Scan for the cell matching the given text and deliver its (x, y) coordinate at center. 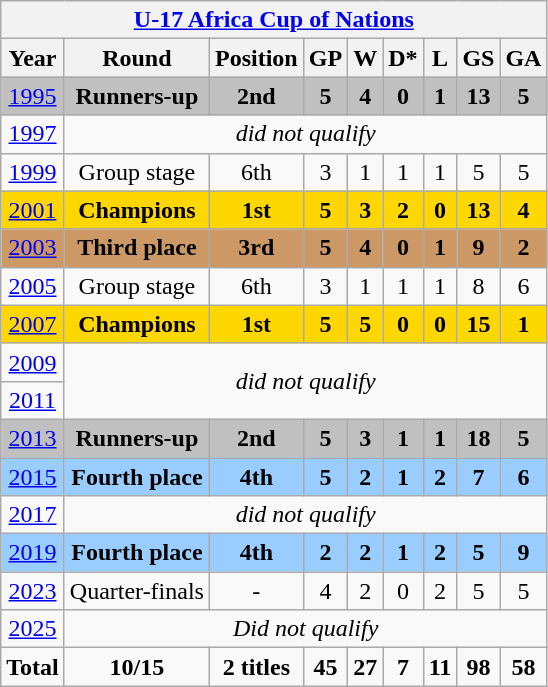
Round (136, 58)
1997 (33, 134)
98 (478, 667)
2007 (33, 324)
27 (366, 667)
1995 (33, 96)
45 (325, 667)
GA (524, 58)
W (366, 58)
GS (478, 58)
L (440, 58)
1999 (33, 172)
Quarter-finals (136, 591)
18 (478, 438)
3rd (256, 248)
Position (256, 58)
2009 (33, 362)
2017 (33, 515)
2019 (33, 553)
2011 (33, 400)
2025 (33, 629)
2005 (33, 286)
- (256, 591)
8 (478, 286)
Total (33, 667)
10/15 (136, 667)
58 (524, 667)
2003 (33, 248)
2013 (33, 438)
2001 (33, 210)
GP (325, 58)
2023 (33, 591)
15 (478, 324)
Did not qualify (306, 629)
D* (403, 58)
2 titles (256, 667)
U-17 Africa Cup of Nations (274, 20)
Third place (136, 248)
2015 (33, 477)
11 (440, 667)
Year (33, 58)
